Identify which cell holds the provided text, then report its (X, Y) central coordinate. 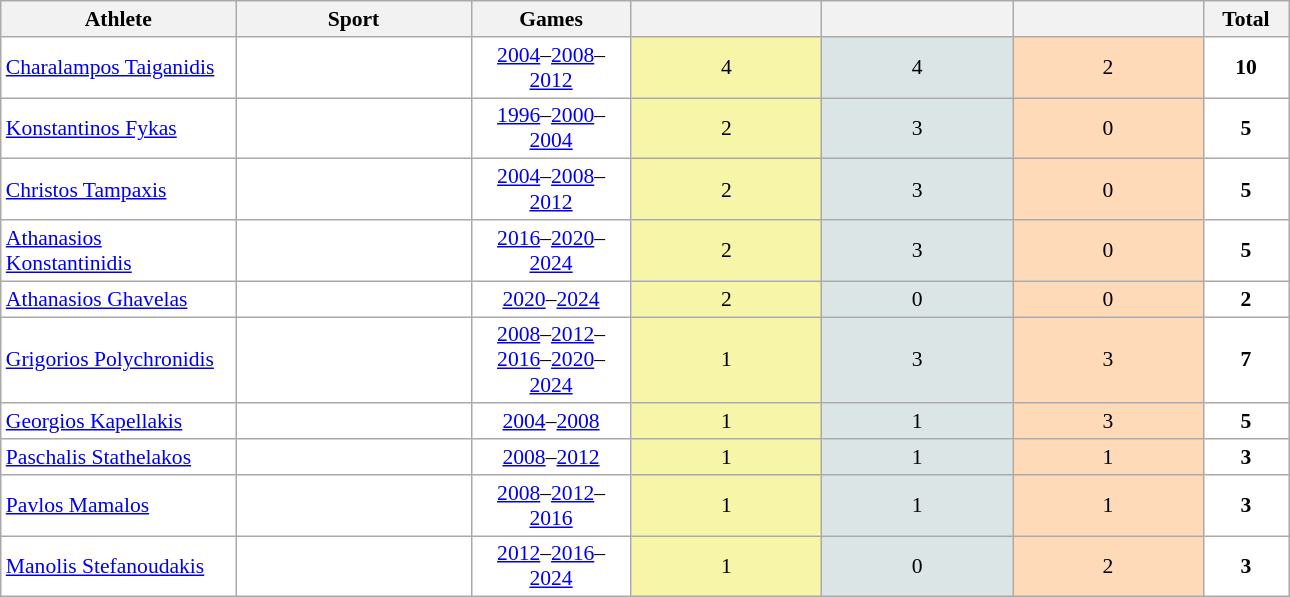
2008–2012–2016–2020–2024 (551, 360)
Athlete (118, 19)
Grigorios Polychronidis (118, 360)
2020–2024 (551, 299)
10 (1246, 68)
Christos Tampaxis (118, 190)
Games (551, 19)
Total (1246, 19)
Paschalis Stathelakos (118, 457)
Manolis Stefanoudakis (118, 566)
Sport (354, 19)
Konstantinos Fykas (118, 128)
2016–2020–2024 (551, 250)
7 (1246, 360)
Athanasios Ghavelas (118, 299)
Athanasios Konstantinidis (118, 250)
2012–2016–2024 (551, 566)
1996–2000–2004 (551, 128)
Georgios Kapellakis (118, 422)
2008–2012 (551, 457)
Charalampos Taiganidis (118, 68)
2008–2012–2016 (551, 506)
Pavlos Mamalos (118, 506)
2004–2008 (551, 422)
